Scan for the cell matching the given text and deliver its [x, y] coordinate at center. 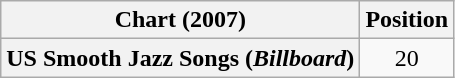
US Smooth Jazz Songs (Billboard) [180, 58]
Position [407, 20]
20 [407, 58]
Chart (2007) [180, 20]
